Locate the cell with the specified text and output its [x, y] center coordinate. 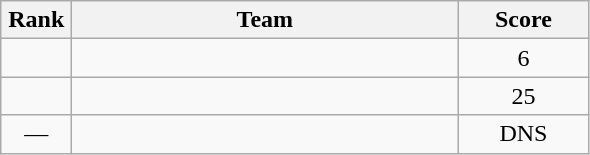
25 [524, 96]
Score [524, 20]
DNS [524, 134]
Team [265, 20]
Rank [36, 20]
— [36, 134]
6 [524, 58]
